Return the (X, Y) coordinate for the center point of the cell that contains the specified text.  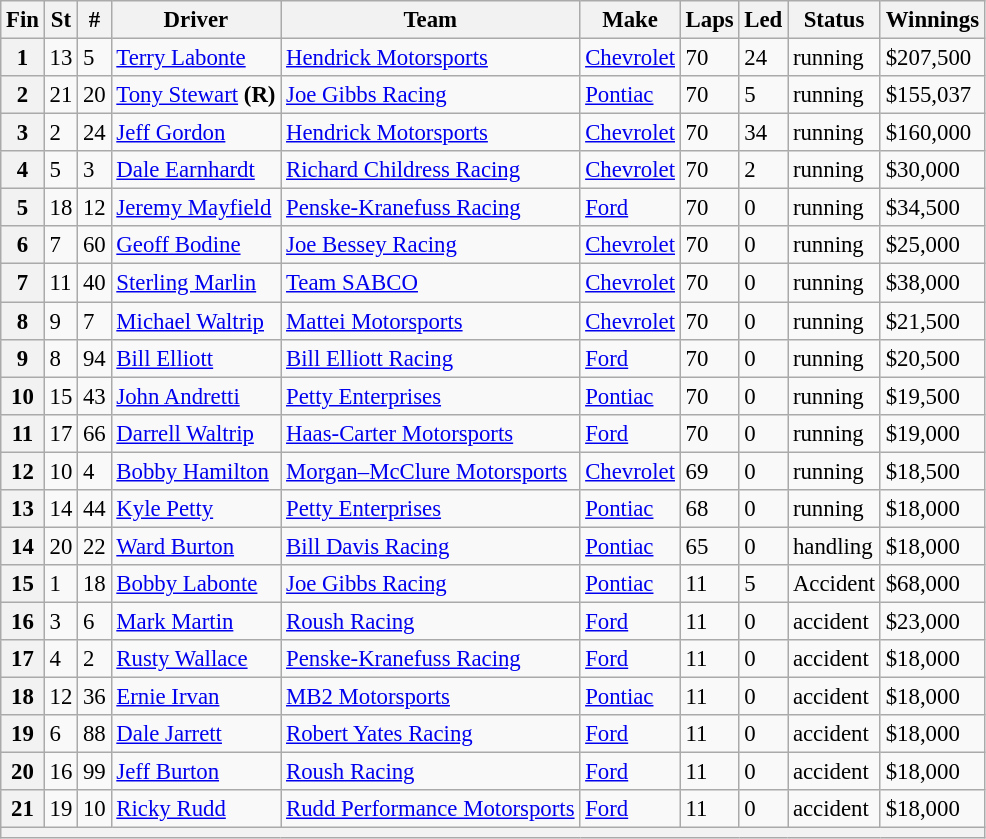
$25,000 (932, 245)
22 (94, 546)
Ricky Rudd (196, 809)
Terry Labonte (196, 58)
Bill Davis Racing (430, 546)
Jeff Burton (196, 772)
Dale Jarrett (196, 734)
# (94, 20)
Accident (834, 584)
Bill Elliott Racing (430, 358)
Rudd Performance Motorsports (430, 809)
Winnings (932, 20)
Bill Elliott (196, 358)
$30,000 (932, 170)
$20,500 (932, 358)
Bobby Labonte (196, 584)
40 (94, 283)
Sterling Marlin (196, 283)
Bobby Hamilton (196, 471)
Morgan–McClure Motorsports (430, 471)
65 (710, 546)
34 (764, 133)
Haas-Carter Motorsports (430, 433)
Darrell Waltrip (196, 433)
66 (94, 433)
Michael Waltrip (196, 321)
Team SABCO (430, 283)
Kyle Petty (196, 509)
Richard Childress Racing (430, 170)
Laps (710, 20)
Led (764, 20)
Geoff Bodine (196, 245)
99 (94, 772)
Fin (23, 20)
MB2 Motorsports (430, 697)
$19,000 (932, 433)
$207,500 (932, 58)
60 (94, 245)
68 (710, 509)
Mattei Motorsports (430, 321)
John Andretti (196, 396)
$23,000 (932, 621)
44 (94, 509)
Ward Burton (196, 546)
Rusty Wallace (196, 659)
$34,500 (932, 208)
$19,500 (932, 396)
69 (710, 471)
Jeremy Mayfield (196, 208)
88 (94, 734)
Make (630, 20)
Team (430, 20)
$18,500 (932, 471)
Dale Earnhardt (196, 170)
Status (834, 20)
St (60, 20)
Tony Stewart (R) (196, 95)
94 (94, 358)
$160,000 (932, 133)
Robert Yates Racing (430, 734)
handling (834, 546)
Ernie Irvan (196, 697)
Mark Martin (196, 621)
Driver (196, 20)
$155,037 (932, 95)
Joe Bessey Racing (430, 245)
$68,000 (932, 584)
$21,500 (932, 321)
$38,000 (932, 283)
Jeff Gordon (196, 133)
36 (94, 697)
43 (94, 396)
